Output the (X, Y) coordinate of the center of the cell containing the given text.  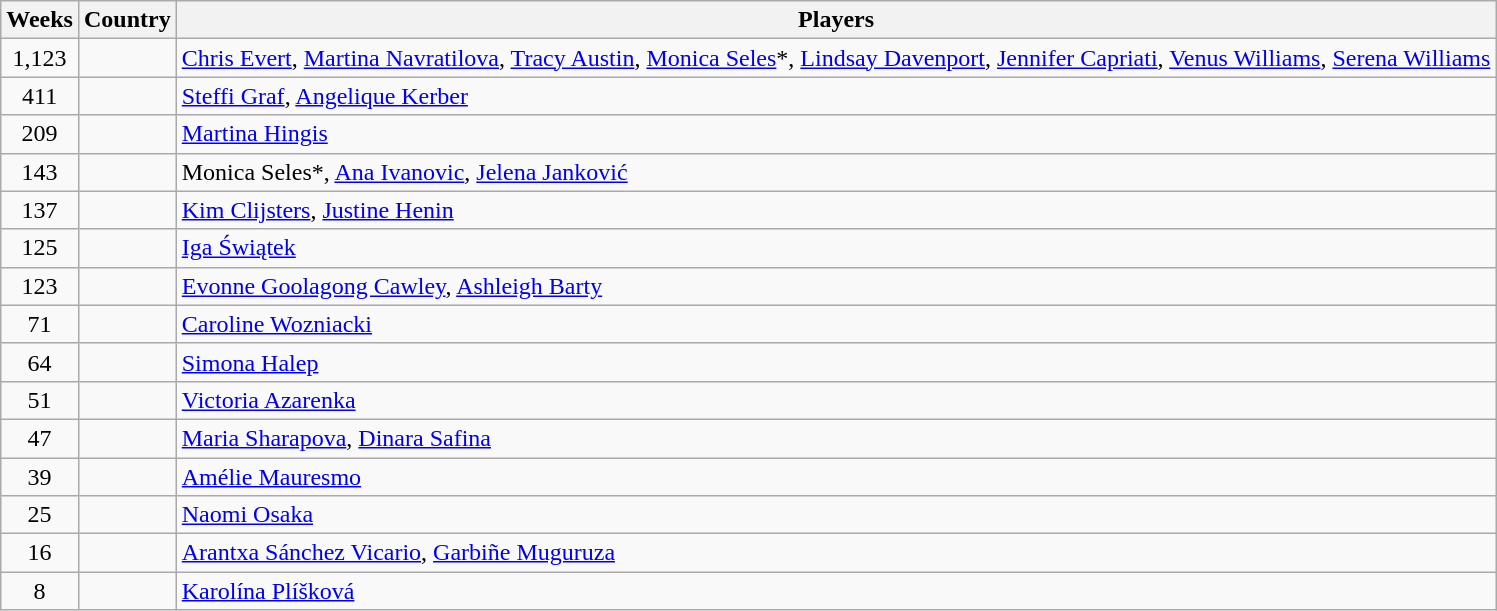
209 (40, 134)
Country (127, 20)
Karolína Plíšková (836, 591)
1,123 (40, 58)
Maria Sharapova, Dinara Safina (836, 438)
Chris Evert, Martina Navratilova, Tracy Austin, Monica Seles*, Lindsay Davenport, Jennifer Capriati, Venus Williams, Serena Williams (836, 58)
Kim Clijsters, Justine Henin (836, 210)
16 (40, 553)
Naomi Osaka (836, 515)
Martina Hingis (836, 134)
Caroline Wozniacki (836, 324)
Steffi Graf, Angelique Kerber (836, 96)
Victoria Azarenka (836, 400)
47 (40, 438)
Players (836, 20)
125 (40, 248)
Iga Świątek (836, 248)
Amélie Mauresmo (836, 477)
Monica Seles*, Ana Ivanovic, Jelena Janković (836, 172)
Evonne Goolagong Cawley, Ashleigh Barty (836, 286)
51 (40, 400)
Simona Halep (836, 362)
411 (40, 96)
39 (40, 477)
25 (40, 515)
71 (40, 324)
Arantxa Sánchez Vicario, Garbiñe Muguruza (836, 553)
8 (40, 591)
64 (40, 362)
143 (40, 172)
123 (40, 286)
137 (40, 210)
Weeks (40, 20)
